From the cell containing the given text, extract its center point as (X, Y) coordinate. 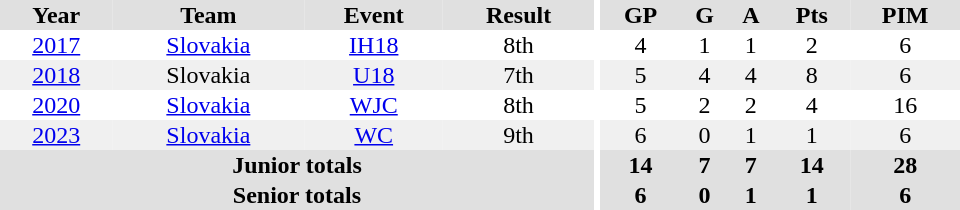
PIM (905, 15)
28 (905, 165)
A (750, 15)
WJC (374, 105)
Result (518, 15)
IH18 (374, 45)
2018 (56, 75)
16 (905, 105)
Year (56, 15)
2020 (56, 105)
Event (374, 15)
2017 (56, 45)
Senior totals (297, 195)
U18 (374, 75)
8 (812, 75)
G (705, 15)
Pts (812, 15)
2023 (56, 135)
GP (641, 15)
WC (374, 135)
7th (518, 75)
9th (518, 135)
Junior totals (297, 165)
Team (208, 15)
